Identify which cell holds the provided text, then report its (x, y) central coordinate. 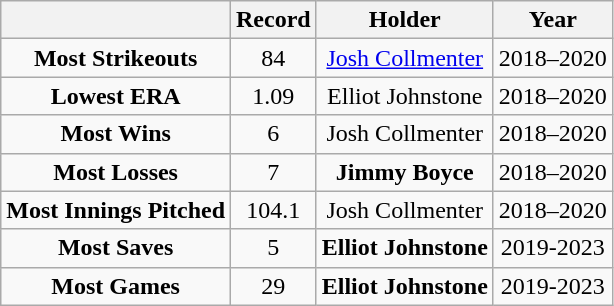
1.09 (274, 96)
Most Strikeouts (116, 58)
Most Saves (116, 248)
104.1 (274, 210)
Most Losses (116, 172)
7 (274, 172)
Holder (404, 20)
Lowest ERA (116, 96)
29 (274, 286)
Most Wins (116, 134)
Most Games (116, 286)
Year (552, 20)
Most Innings Pitched (116, 210)
Jimmy Boyce (404, 172)
6 (274, 134)
5 (274, 248)
Record (274, 20)
84 (274, 58)
